Provide the (x, y) coordinate of the cell's center where the given text is located.  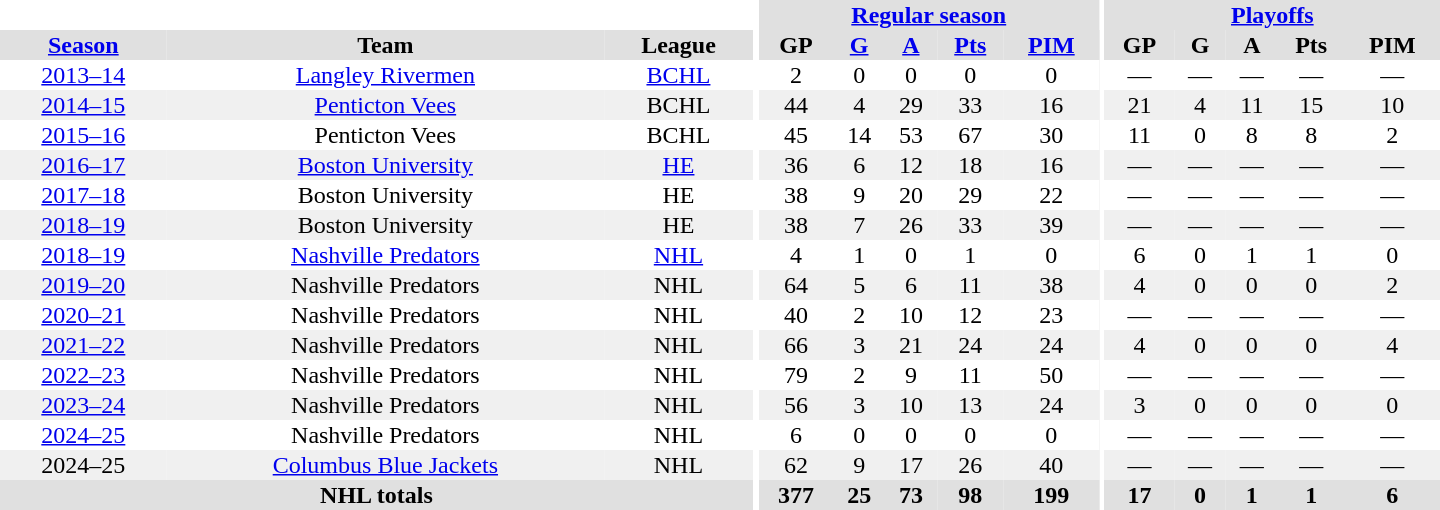
25 (859, 495)
Team (386, 45)
2020–21 (84, 315)
39 (1052, 225)
53 (911, 135)
7 (859, 225)
2021–22 (84, 345)
79 (796, 375)
2023–24 (84, 405)
5 (859, 285)
199 (1052, 495)
14 (859, 135)
44 (796, 105)
377 (796, 495)
50 (1052, 375)
2014–15 (84, 105)
64 (796, 285)
13 (970, 405)
Playoffs (1272, 15)
Columbus Blue Jackets (386, 465)
22 (1052, 195)
2015–16 (84, 135)
30 (1052, 135)
62 (796, 465)
56 (796, 405)
18 (970, 165)
2017–18 (84, 195)
20 (911, 195)
98 (970, 495)
Season (84, 45)
2022–23 (84, 375)
45 (796, 135)
2019–20 (84, 285)
36 (796, 165)
67 (970, 135)
Regular season (929, 15)
NHL totals (376, 495)
23 (1052, 315)
2013–14 (84, 75)
15 (1312, 105)
League (678, 45)
73 (911, 495)
Langley Rivermen (386, 75)
66 (796, 345)
2016–17 (84, 165)
